Output the [x, y] coordinate of the center of the cell containing the given text.  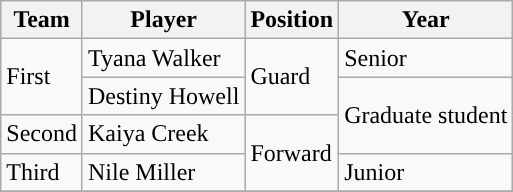
First [42, 77]
Nile Miller [163, 172]
Year [426, 20]
Destiny Howell [163, 96]
Junior [426, 172]
Kaiya Creek [163, 134]
Senior [426, 58]
Third [42, 172]
Forward [292, 153]
Graduate student [426, 115]
Guard [292, 77]
Player [163, 20]
Position [292, 20]
Team [42, 20]
Second [42, 134]
Tyana Walker [163, 58]
